Pinpoint the cell where the given text exists, returning its (x, y) midpoint coordinate. 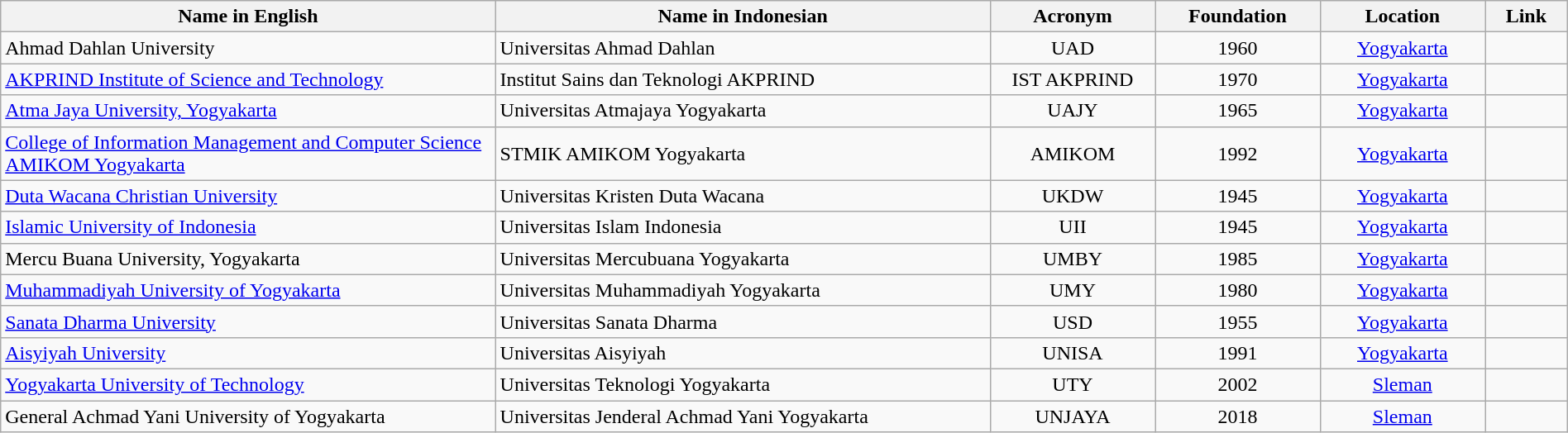
UMY (1072, 290)
Universitas Muhammadiyah Yogyakarta (743, 290)
Universitas Atmajaya Yogyakarta (743, 111)
1992 (1237, 154)
Universitas Sanata Dharma (743, 321)
Atma Jaya University, Yogyakarta (248, 111)
2002 (1237, 384)
UKDW (1072, 196)
1980 (1237, 290)
Institut Sains dan Teknologi AKPRIND (743, 79)
1955 (1237, 321)
UNJAYA (1072, 416)
Ahmad Dahlan University (248, 48)
Mercu Buana University, Yogyakarta (248, 259)
Muhammadiyah University of Yogyakarta (248, 290)
1970 (1237, 79)
1991 (1237, 353)
Location (1403, 17)
AKPRIND Institute of Science and Technology (248, 79)
Universitas Aisyiyah (743, 353)
College of Information Management and Computer Science AMIKOM Yogyakarta (248, 154)
2018 (1237, 416)
STMIK AMIKOM Yogyakarta (743, 154)
AMIKOM (1072, 154)
Link (1527, 17)
Universitas Jenderal Achmad Yani Yogyakarta (743, 416)
Islamic University of Indonesia (248, 227)
Aisyiyah University (248, 353)
Universitas Islam Indonesia (743, 227)
Yogyakarta University of Technology (248, 384)
Duta Wacana Christian University (248, 196)
1965 (1237, 111)
UNISA (1072, 353)
Universitas Kristen Duta Wacana (743, 196)
Name in Indonesian (743, 17)
UTY (1072, 384)
IST AKPRIND (1072, 79)
1985 (1237, 259)
UAD (1072, 48)
1960 (1237, 48)
UMBY (1072, 259)
UAJY (1072, 111)
Universitas Ahmad Dahlan (743, 48)
Foundation (1237, 17)
Sanata Dharma University (248, 321)
Universitas Teknologi Yogyakarta (743, 384)
UII (1072, 227)
General Achmad Yani University of Yogyakarta (248, 416)
USD (1072, 321)
Universitas Mercubuana Yogyakarta (743, 259)
Acronym (1072, 17)
Name in English (248, 17)
